Provide the (X, Y) coordinate of the cell's center where the given text is located.  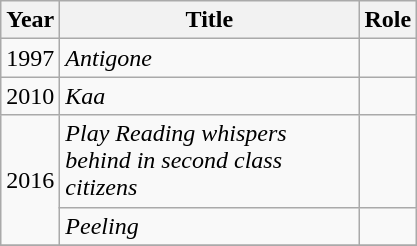
Year (30, 20)
Antigone (210, 58)
2016 (30, 180)
Peeling (210, 226)
2010 (30, 96)
Play Reading whispers behind in second class citizens (210, 161)
Title (210, 20)
1997 (30, 58)
Role (388, 20)
Kaa (210, 96)
